Search for the cell housing the specified text and yield its (X, Y) center coordinate. 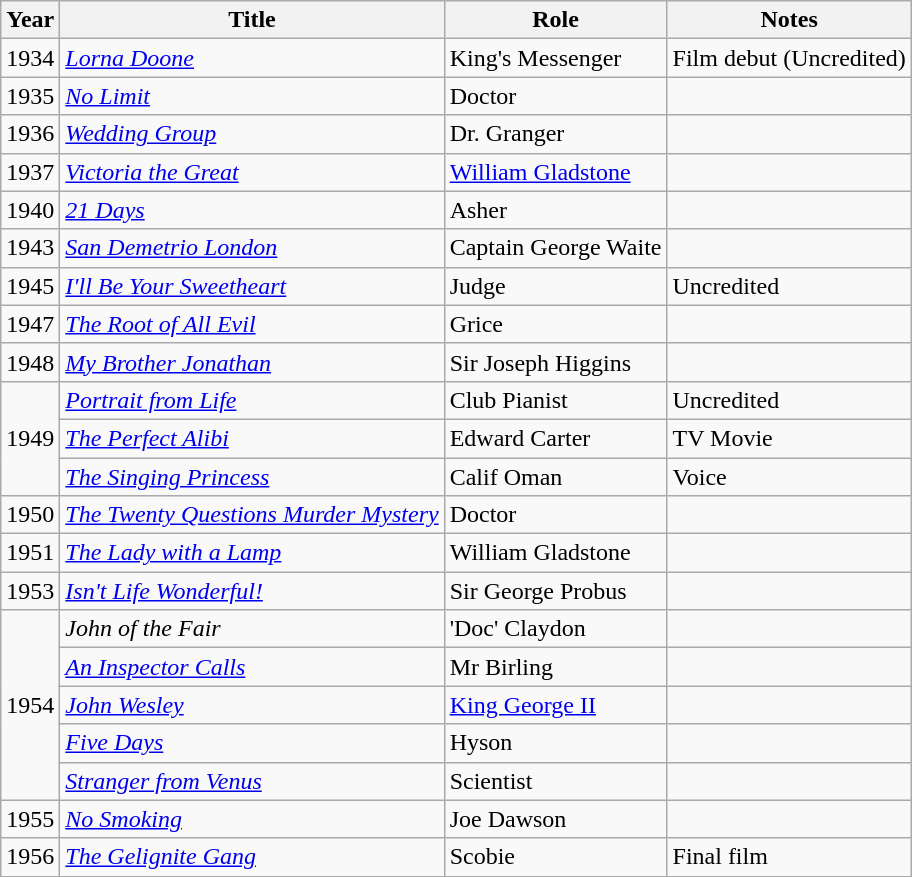
'Doc' Claydon (556, 629)
My Brother Jonathan (252, 362)
Notes (789, 20)
1934 (30, 58)
1949 (30, 438)
John Wesley (252, 705)
1936 (30, 134)
The Twenty Questions Murder Mystery (252, 515)
1940 (30, 210)
1950 (30, 515)
No Smoking (252, 819)
The Singing Princess (252, 477)
Edward Carter (556, 438)
1956 (30, 857)
The Root of All Evil (252, 324)
1943 (30, 248)
King's Messenger (556, 58)
Isn't Life Wonderful! (252, 591)
Hyson (556, 743)
Judge (556, 286)
TV Movie (789, 438)
21 Days (252, 210)
No Limit (252, 96)
The Perfect Alibi (252, 438)
1953 (30, 591)
Grice (556, 324)
An Inspector Calls (252, 667)
Film debut (Uncredited) (789, 58)
Dr. Granger (556, 134)
Victoria the Great (252, 172)
Final film (789, 857)
Portrait from Life (252, 400)
I'll Be Your Sweetheart (252, 286)
John of the Fair (252, 629)
Five Days (252, 743)
Wedding Group (252, 134)
Stranger from Venus (252, 781)
1951 (30, 553)
Voice (789, 477)
1937 (30, 172)
The Gelignite Gang (252, 857)
1955 (30, 819)
King George II (556, 705)
1954 (30, 705)
1935 (30, 96)
Mr Birling (556, 667)
Year (30, 20)
Captain George Waite (556, 248)
Sir Joseph Higgins (556, 362)
Club Pianist (556, 400)
1947 (30, 324)
Sir George Probus (556, 591)
Title (252, 20)
1945 (30, 286)
Asher (556, 210)
San Demetrio London (252, 248)
Calif Oman (556, 477)
Role (556, 20)
Lorna Doone (252, 58)
Scobie (556, 857)
Scientist (556, 781)
1948 (30, 362)
The Lady with a Lamp (252, 553)
Joe Dawson (556, 819)
